Output the (x, y) coordinate of the center of the cell containing the given text.  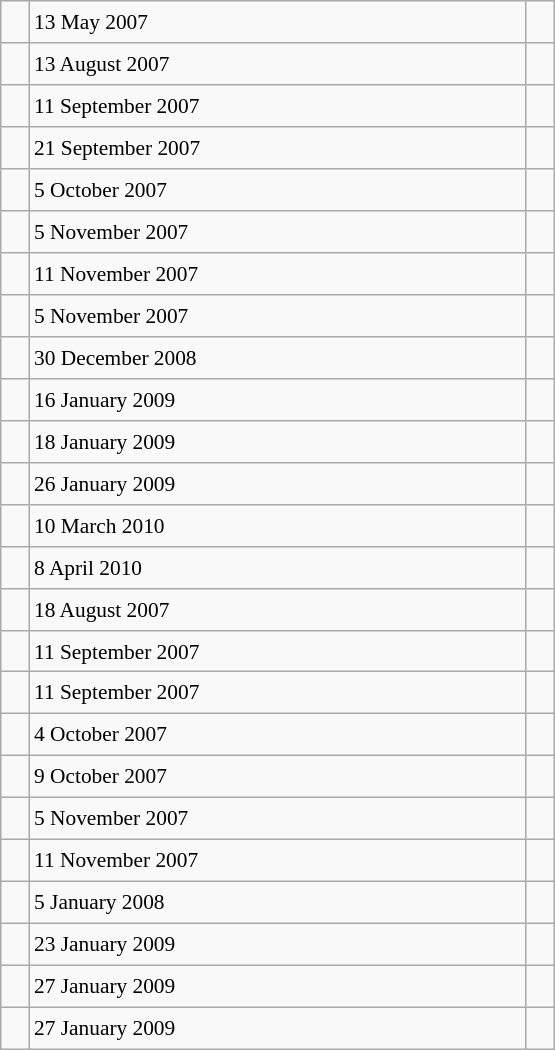
18 August 2007 (278, 609)
16 January 2009 (278, 399)
18 January 2009 (278, 441)
8 April 2010 (278, 567)
26 January 2009 (278, 483)
5 January 2008 (278, 903)
9 October 2007 (278, 777)
4 October 2007 (278, 735)
13 August 2007 (278, 64)
30 December 2008 (278, 358)
23 January 2009 (278, 945)
10 March 2010 (278, 525)
13 May 2007 (278, 22)
21 September 2007 (278, 148)
5 October 2007 (278, 190)
